Return (X, Y) of the center of cell containing provided text 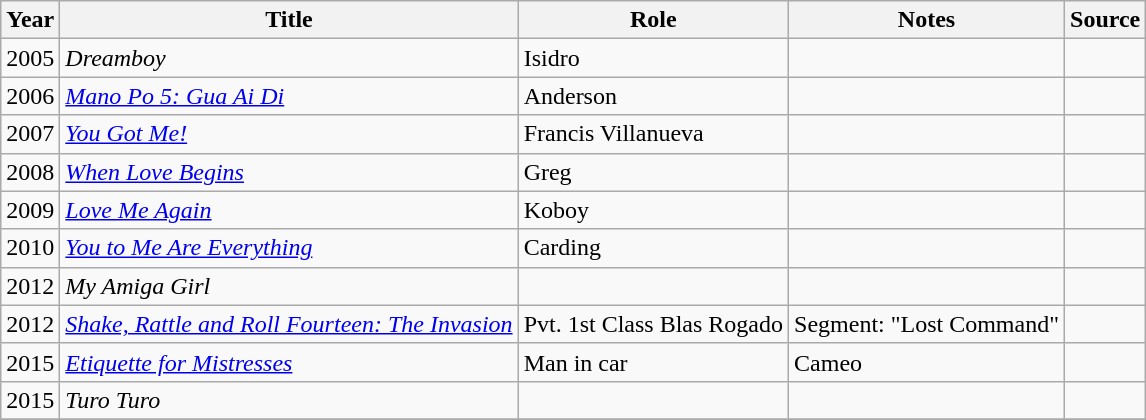
Notes (927, 20)
Pvt. 1st Class Blas Rogado (653, 324)
Koboy (653, 210)
Isidro (653, 58)
2005 (30, 58)
2009 (30, 210)
You Got Me! (289, 134)
2010 (30, 248)
Dreamboy (289, 58)
Cameo (927, 362)
My Amiga Girl (289, 286)
You to Me Are Everything (289, 248)
Turo Turo (289, 400)
Carding (653, 248)
2006 (30, 96)
2007 (30, 134)
Greg (653, 172)
Love Me Again (289, 210)
Role (653, 20)
Segment: "Lost Command" (927, 324)
Shake, Rattle and Roll Fourteen: The Invasion (289, 324)
Mano Po 5: Gua Ai Di (289, 96)
Anderson (653, 96)
Year (30, 20)
2008 (30, 172)
Source (1106, 20)
Man in car (653, 362)
When Love Begins (289, 172)
Francis Villanueva (653, 134)
Title (289, 20)
Etiquette for Mistresses (289, 362)
